Search for the cell housing the specified text and yield its (x, y) center coordinate. 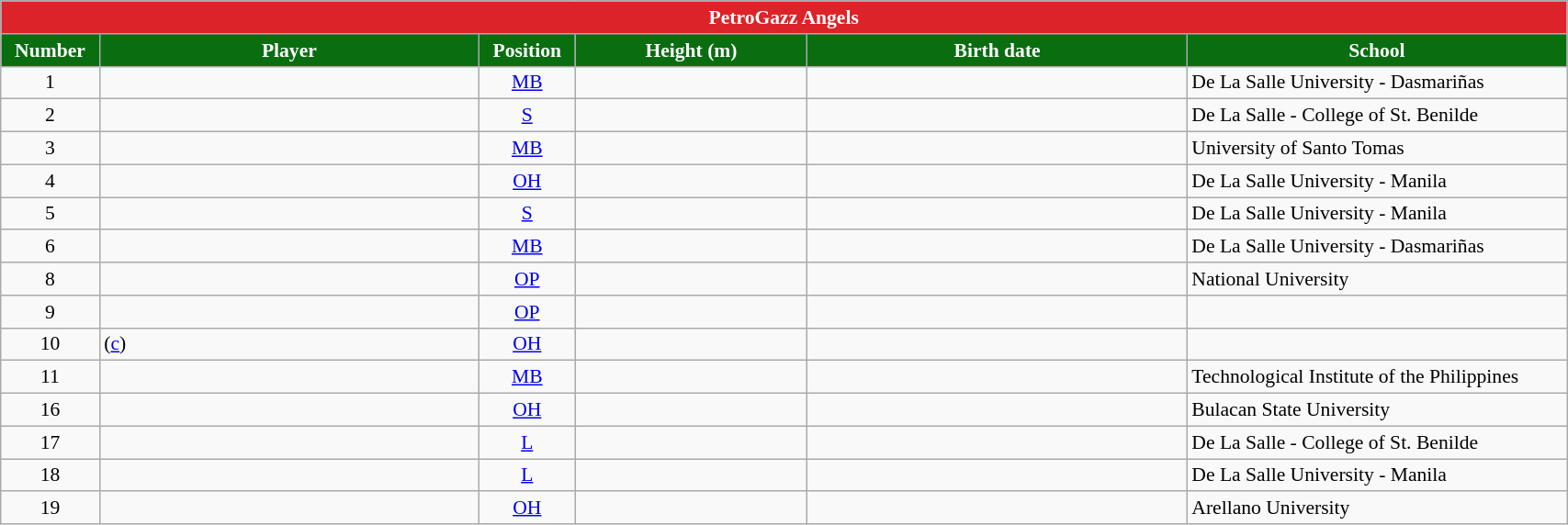
Height (m) (691, 50)
1 (50, 83)
5 (50, 214)
Bulacan State University (1376, 410)
School (1376, 50)
National University (1376, 279)
10 (50, 344)
University of Santo Tomas (1376, 149)
8 (50, 279)
Position (527, 50)
PetroGazz Angels (784, 17)
19 (50, 508)
Number (50, 50)
6 (50, 247)
4 (50, 181)
2 (50, 116)
Player (288, 50)
(c) (288, 344)
3 (50, 149)
9 (50, 312)
17 (50, 442)
Technological Institute of the Philippines (1376, 377)
Arellano University (1376, 508)
11 (50, 377)
16 (50, 410)
18 (50, 475)
Birth date (998, 50)
